Scan for the cell matching the given text and deliver its (X, Y) coordinate at center. 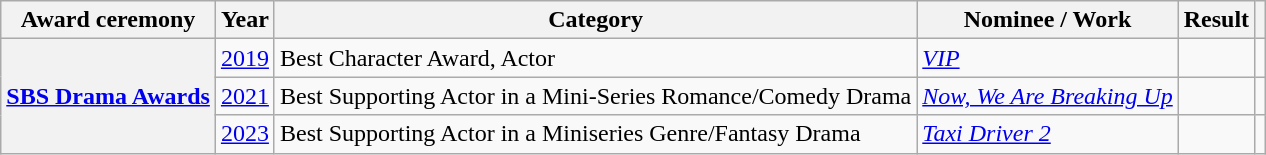
Award ceremony (108, 20)
Category (595, 20)
2021 (244, 96)
Best Supporting Actor in a Mini-Series Romance/Comedy Drama (595, 96)
Now, We Are Breaking Up (1048, 96)
2019 (244, 58)
Taxi Driver 2 (1048, 134)
Year (244, 20)
SBS Drama Awards (108, 96)
VIP (1048, 58)
Best Character Award, Actor (595, 58)
Best Supporting Actor in a Miniseries Genre/Fantasy Drama (595, 134)
2023 (244, 134)
Result (1216, 20)
Nominee / Work (1048, 20)
